From the cell containing the given text, extract its center point as (X, Y) coordinate. 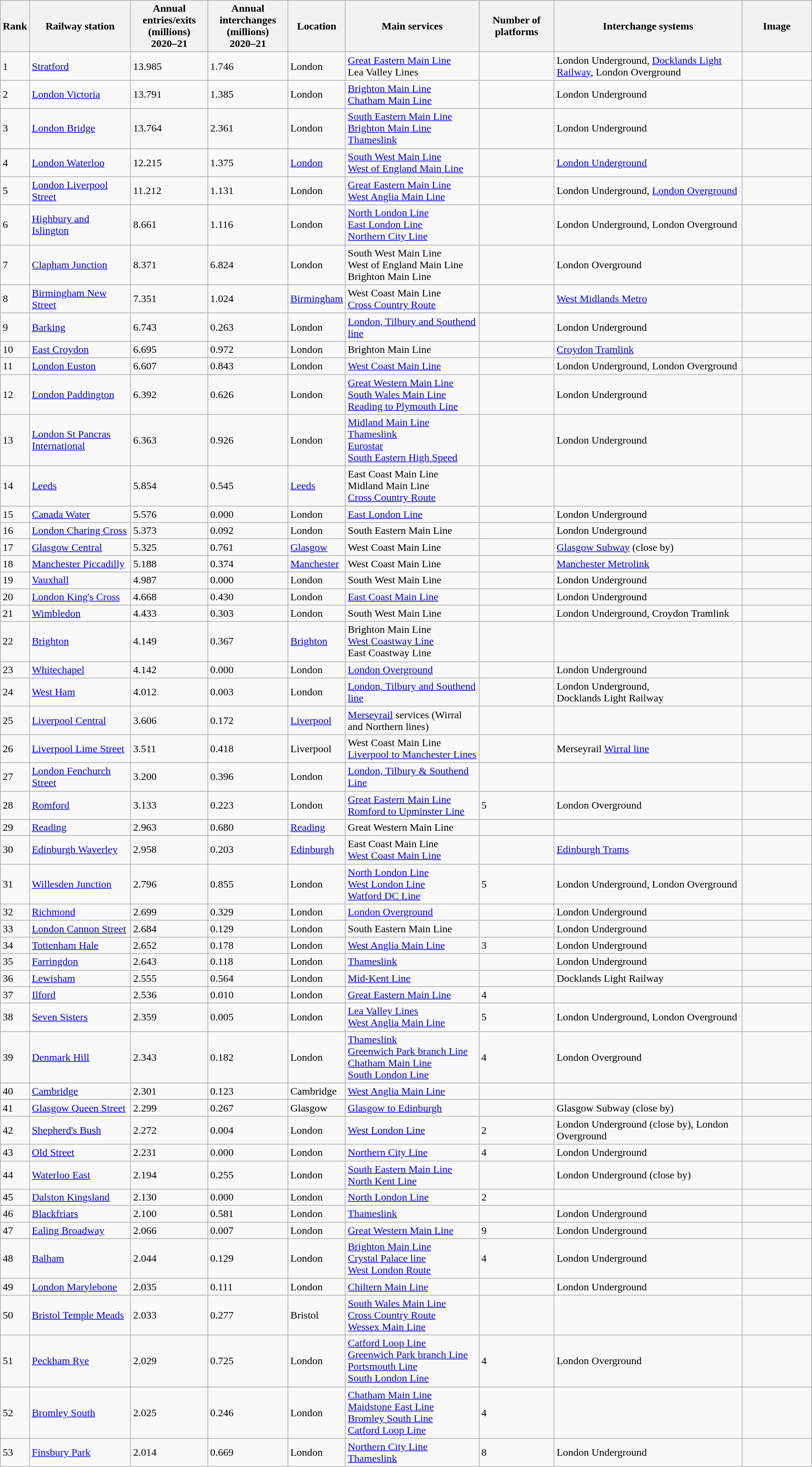
0.329 (248, 912)
2.014 (169, 1452)
51 (15, 1361)
0.374 (248, 564)
Finsbury Park (80, 1452)
6.607 (169, 366)
Edinburgh Waverley (80, 850)
33 (15, 929)
London Charing Cross (80, 531)
43 (15, 1152)
North London LineWest London LineWatford DC Line (412, 884)
3.133 (169, 805)
0.367 (248, 641)
32 (15, 912)
Midland Main LineThameslink EurostarSouth Eastern High Speed (412, 440)
36 (15, 978)
Catford Loop LineGreenwich Park branch LinePortsmouth LineSouth London Line (412, 1361)
2.963 (169, 828)
Denmark Hill (80, 1057)
Croydon Tramlink (648, 349)
Liverpool Lime Street (80, 748)
Great Eastern Main Line (412, 995)
11 (15, 366)
17 (15, 547)
31 (15, 884)
45 (15, 1197)
Northern City Line (412, 1152)
2.025 (169, 1412)
37 (15, 995)
2.029 (169, 1361)
London Underground (close by), London Overground (648, 1130)
Willesden Junction (80, 884)
West Coast Main LineLiverpool to Manchester Lines (412, 748)
39 (15, 1057)
0.111 (248, 1287)
0.003 (248, 692)
13.985 (169, 66)
38 (15, 1017)
25 (15, 720)
0.123 (248, 1091)
Brighton Main LineCrystal Palace lineWest London Route (412, 1259)
East Coast Main LineMidland Main LineCross Country Route (412, 486)
Interchange systems (648, 26)
6 (15, 225)
Merseyrail services (Wirral and Northern lines) (412, 720)
12 (15, 394)
2.033 (169, 1315)
London Underground,Docklands Light Railway (648, 692)
Canada Water (80, 514)
4.142 (169, 670)
London St Pancras International (80, 440)
Chiltern Main Line (412, 1287)
Mid-Kent Line (412, 978)
Manchester (317, 564)
1.385 (248, 95)
London, Tilbury & Southend Line (412, 777)
Balham (80, 1259)
28 (15, 805)
Main services (412, 26)
6.392 (169, 394)
3.511 (169, 748)
Bristol Temple Meads (80, 1315)
London Underground (close by) (648, 1174)
Bromley South (80, 1412)
London Bridge (80, 128)
2.194 (169, 1174)
49 (15, 1287)
0.545 (248, 486)
46 (15, 1214)
0.855 (248, 884)
48 (15, 1259)
1.375 (248, 162)
2.044 (169, 1259)
Shepherd's Bush (80, 1130)
Manchester Piccadilly (80, 564)
2.652 (169, 945)
Clapham Junction (80, 265)
Great Eastern Main LineRomford to Upminster Line (412, 805)
2.643 (169, 962)
1 (15, 66)
4.987 (169, 580)
London Victoria (80, 95)
Whitechapel (80, 670)
Brighton Main LineChatham Main Line (412, 95)
Wimbledon (80, 613)
1.131 (248, 191)
1.746 (248, 66)
7.351 (169, 299)
0.263 (248, 327)
4.433 (169, 613)
5.188 (169, 564)
2.536 (169, 995)
Manchester Metrolink (648, 564)
0.626 (248, 394)
2.555 (169, 978)
16 (15, 531)
2.958 (169, 850)
Chatham Main LineMaidstone East LineBromley South LineCatford Loop Line (412, 1412)
44 (15, 1174)
ThameslinkGreenwich Park branch LineChatham Main LineSouth London Line (412, 1057)
0.564 (248, 978)
Birmingham (317, 299)
0.092 (248, 531)
15 (15, 514)
West Ham (80, 692)
30 (15, 850)
Brighton Main Line (412, 349)
Highbury and Islington (80, 225)
50 (15, 1315)
Annual entries/exits(millions)2020–21 (169, 26)
1.024 (248, 299)
South West Main LineWest of England Main Line (412, 162)
Bristol (317, 1315)
2.272 (169, 1130)
6.743 (169, 327)
0.007 (248, 1230)
0.843 (248, 366)
London King's Cross (80, 597)
47 (15, 1230)
11.212 (169, 191)
Lea Valley LinesWest Anglia Main Line (412, 1017)
0.223 (248, 805)
2.796 (169, 884)
East Coast Main LineWest Coast Main Line (412, 850)
10 (15, 349)
London Cannon Street (80, 929)
4.149 (169, 641)
5.373 (169, 531)
5.325 (169, 547)
Peckham Rye (80, 1361)
Birmingham New Street (80, 299)
Glasgow Queen Street (80, 1108)
East London Line (412, 514)
0.182 (248, 1057)
23 (15, 670)
0.725 (248, 1361)
13.791 (169, 95)
Lewisham (80, 978)
35 (15, 962)
40 (15, 1091)
5.854 (169, 486)
4.012 (169, 692)
20 (15, 597)
52 (15, 1412)
42 (15, 1130)
5.576 (169, 514)
0.303 (248, 613)
0.761 (248, 547)
Northern City LineThameslink (412, 1452)
Stratford (80, 66)
6.363 (169, 440)
6.824 (248, 265)
Waterloo East (80, 1174)
Number of platforms (516, 26)
Seven Sisters (80, 1017)
6.695 (169, 349)
Great Eastern Main LineWest Anglia Main Line (412, 191)
Ilford (80, 995)
53 (15, 1452)
21 (15, 613)
0.418 (248, 748)
2.361 (248, 128)
14 (15, 486)
41 (15, 1108)
0.680 (248, 828)
0.267 (248, 1108)
0.430 (248, 597)
2.301 (169, 1091)
Ealing Broadway (80, 1230)
Romford (80, 805)
0.005 (248, 1017)
0.396 (248, 777)
Vauxhall (80, 580)
0.010 (248, 995)
Docklands Light Railway (648, 978)
0.277 (248, 1315)
2.343 (169, 1057)
Edinburgh (317, 850)
13.764 (169, 128)
0.004 (248, 1130)
Liverpool Central (80, 720)
London Underground, Croydon Tramlink (648, 613)
West Coast Main LineCross Country Route (412, 299)
8.661 (169, 225)
Farringdon (80, 962)
London Fenchurch Street (80, 777)
0.926 (248, 440)
London Euston (80, 366)
12.215 (169, 162)
North London Line (412, 1197)
Great Eastern Main LineLea Valley Lines (412, 66)
South West Main LineWest of England Main LineBrighton Main Line (412, 265)
0.255 (248, 1174)
Blackfriars (80, 1214)
Glasgow Central (80, 547)
East Coast Main Line (412, 597)
0.972 (248, 349)
2.100 (169, 1214)
27 (15, 777)
2.359 (169, 1017)
South Eastern Main Line North Kent Line (412, 1174)
2.231 (169, 1152)
Edinburgh Trams (648, 850)
South Wales Main LineCross Country RouteWessex Main Line (412, 1315)
13 (15, 440)
London Waterloo (80, 162)
Richmond (80, 912)
West London Line (412, 1130)
29 (15, 828)
Image (776, 26)
0.118 (248, 962)
Rank (15, 26)
2.066 (169, 1230)
34 (15, 945)
2.684 (169, 929)
3.200 (169, 777)
Brighton Main LineWest Coastway LineEast Coastway Line (412, 641)
South Eastern Main LineBrighton Main LineThameslink (412, 128)
24 (15, 692)
East Croydon (80, 349)
0.178 (248, 945)
North London LineEast London LineNorthern City Line (412, 225)
0.581 (248, 1214)
19 (15, 580)
London Underground, Docklands Light Railway, London Overground (648, 66)
0.669 (248, 1452)
1.116 (248, 225)
London Marylebone (80, 1287)
2.699 (169, 912)
Railway station (80, 26)
Great Western Main LineSouth Wales Main LineReading to Plymouth Line (412, 394)
London Paddington (80, 394)
18 (15, 564)
4.668 (169, 597)
West Midlands Metro (648, 299)
26 (15, 748)
Dalston Kingsland (80, 1197)
Merseyrail Wirral line (648, 748)
Annual interchanges(millions)2020–21 (248, 26)
0.172 (248, 720)
Old Street (80, 1152)
Barking (80, 327)
22 (15, 641)
London Liverpool Street (80, 191)
8.371 (169, 265)
Tottenham Hale (80, 945)
0.246 (248, 1412)
2.130 (169, 1197)
7 (15, 265)
2.035 (169, 1287)
Location (317, 26)
Glasgow to Edinburgh (412, 1108)
3.606 (169, 720)
2.299 (169, 1108)
0.203 (248, 850)
